Find where the given text appears and provide that cell's center as (X, Y) coordinate. 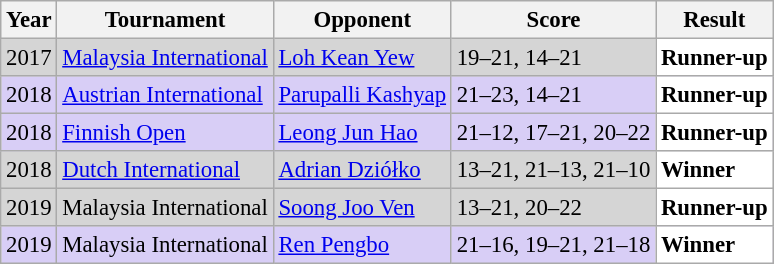
13–21, 20–22 (553, 208)
Result (714, 20)
Loh Kean Yew (362, 58)
19–21, 14–21 (553, 58)
21–12, 17–21, 20–22 (553, 133)
Opponent (362, 20)
21–23, 14–21 (553, 95)
Austrian International (165, 95)
Soong Joo Ven (362, 208)
Parupalli Kashyap (362, 95)
Tournament (165, 20)
21–16, 19–21, 21–18 (553, 245)
Adrian Dziółko (362, 170)
Leong Jun Hao (362, 133)
Ren Pengbo (362, 245)
2017 (29, 58)
Finnish Open (165, 133)
Score (553, 20)
13–21, 21–13, 21–10 (553, 170)
Year (29, 20)
Dutch International (165, 170)
